Return the (X, Y) coordinate for the center point of the cell that contains the specified text.  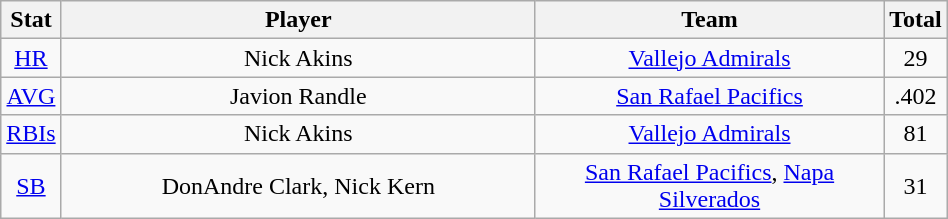
Total (916, 20)
San Rafael Pacifics (709, 96)
31 (916, 186)
Stat (31, 20)
.402 (916, 96)
Team (709, 20)
RBIs (31, 134)
AVG (31, 96)
81 (916, 134)
SB (31, 186)
San Rafael Pacifics, Napa Silverados (709, 186)
HR (31, 58)
Player (298, 20)
DonAndre Clark, Nick Kern (298, 186)
29 (916, 58)
Javion Randle (298, 96)
